Pinpoint the cell where the given text exists, returning its [x, y] midpoint coordinate. 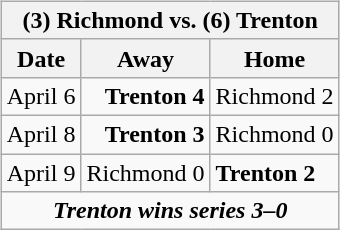
Away [146, 58]
Home [274, 58]
Trenton 3 [146, 134]
Trenton 2 [274, 173]
Trenton wins series 3–0 [170, 211]
Richmond 2 [274, 96]
(3) Richmond vs. (6) Trenton [170, 20]
April 6 [41, 96]
April 8 [41, 134]
Trenton 4 [146, 96]
April 9 [41, 173]
Date [41, 58]
